Search for the cell housing the specified text and yield its [x, y] center coordinate. 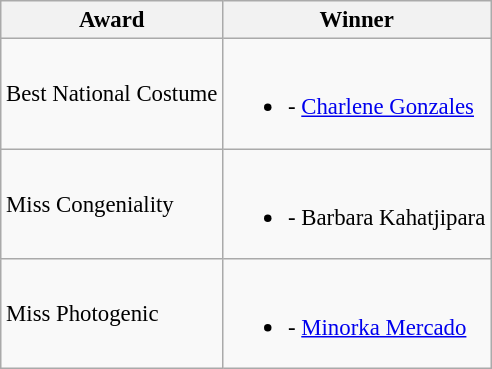
- Barbara Kahatjipara [357, 204]
Miss Photogenic [112, 314]
Award [112, 20]
- Minorka Mercado [357, 314]
Winner [357, 20]
Miss Congeniality [112, 204]
Best National Costume [112, 94]
- Charlene Gonzales [357, 94]
